Output the [x, y] coordinate of the center of the cell containing the given text.  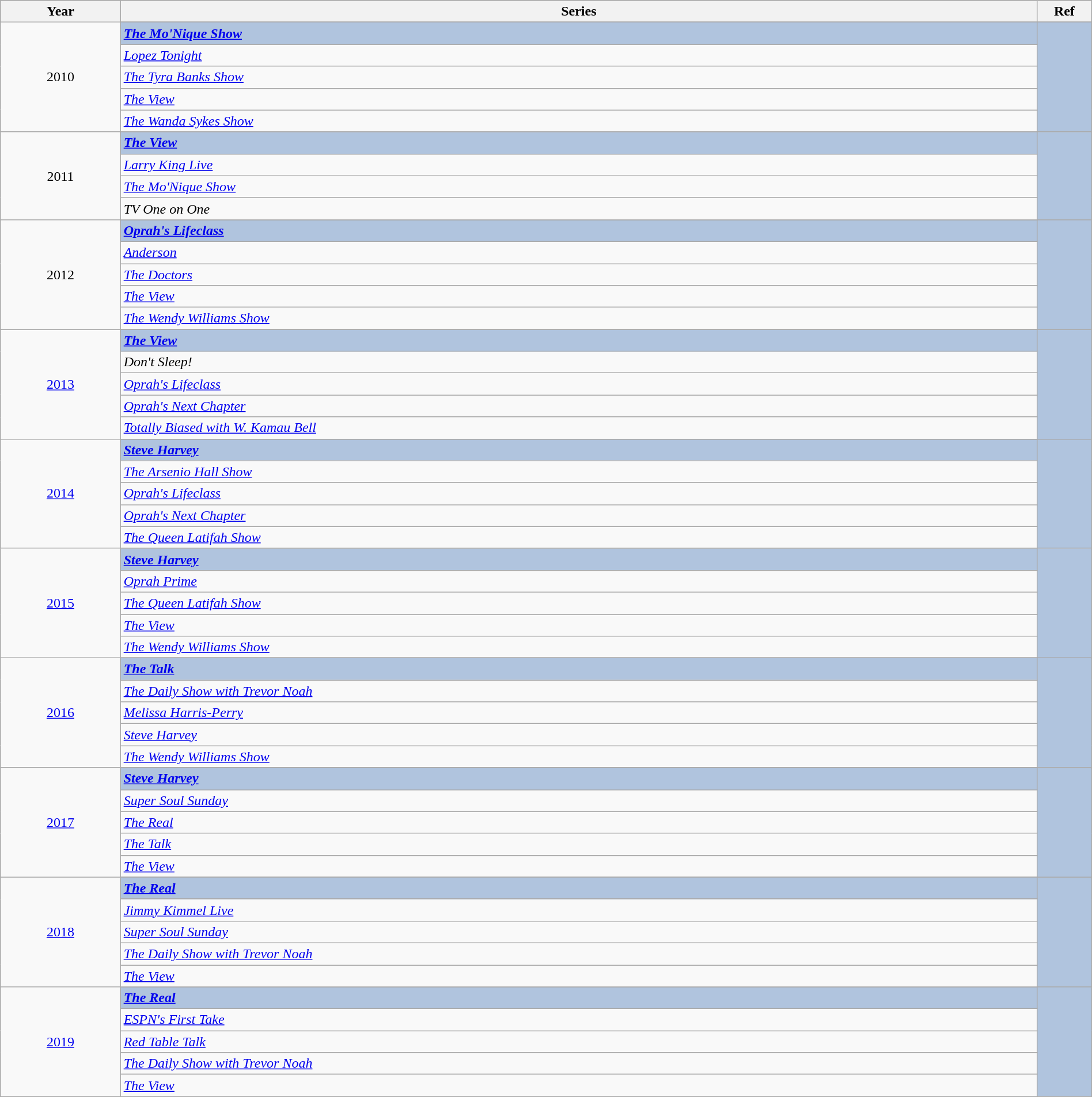
Lopez Tonight [578, 55]
2018 [60, 932]
The Arsenio Hall Show [578, 472]
TV One on One [578, 208]
The Tyra Banks Show [578, 77]
Oprah Prime [578, 581]
Jimmy Kimmel Live [578, 910]
Series [578, 12]
2015 [60, 603]
2011 [60, 176]
2016 [60, 713]
Larry King Live [578, 165]
Melissa Harris-Perry [578, 713]
Don't Sleep! [578, 362]
2017 [60, 822]
2019 [60, 1042]
Red Table Talk [578, 1042]
2013 [60, 384]
Anderson [578, 252]
2014 [60, 494]
ESPN's First Take [578, 1020]
Totally Biased with W. Kamau Bell [578, 428]
The Wanda Sykes Show [578, 121]
The Doctors [578, 275]
2012 [60, 274]
Year [60, 12]
Ref [1064, 12]
2010 [60, 77]
